Locate the cell with the specified text and output its (X, Y) center coordinate. 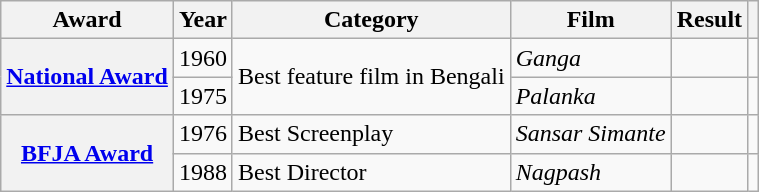
Category (371, 20)
Result (709, 20)
Year (202, 20)
National Award (88, 77)
1960 (202, 58)
1975 (202, 96)
1976 (202, 134)
Palanka (590, 96)
Film (590, 20)
Nagpash (590, 172)
Best Director (371, 172)
Ganga (590, 58)
Sansar Simante (590, 134)
Best feature film in Bengali (371, 77)
Best Screenplay (371, 134)
Award (88, 20)
BFJA Award (88, 153)
1988 (202, 172)
